Search for the cell housing the specified text and yield its (x, y) center coordinate. 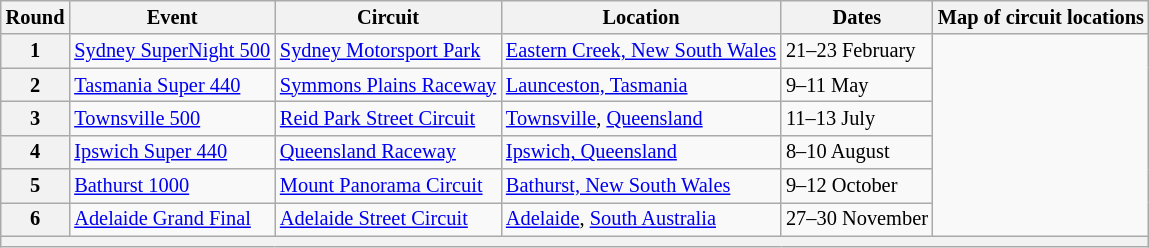
Symmons Plains Raceway (388, 85)
Map of circuit locations (1041, 17)
8–10 August (857, 152)
Adelaide Street Circuit (388, 219)
Location (641, 17)
Reid Park Street Circuit (388, 118)
21–23 February (857, 51)
Dates (857, 17)
27–30 November (857, 219)
6 (36, 219)
Townsville 500 (172, 118)
Adelaide Grand Final (172, 219)
3 (36, 118)
2 (36, 85)
Townsville, Queensland (641, 118)
Ipswich, Queensland (641, 152)
Bathurst 1000 (172, 186)
4 (36, 152)
Event (172, 17)
Adelaide, South Australia (641, 219)
Queensland Raceway (388, 152)
Launceston, Tasmania (641, 85)
9–11 May (857, 85)
Tasmania Super 440 (172, 85)
5 (36, 186)
Ipswich Super 440 (172, 152)
9–12 October (857, 186)
1 (36, 51)
11–13 July (857, 118)
Sydney Motorsport Park (388, 51)
Sydney SuperNight 500 (172, 51)
Circuit (388, 17)
Round (36, 17)
Bathurst, New South Wales (641, 186)
Eastern Creek, New South Wales (641, 51)
Mount Panorama Circuit (388, 186)
